Provide the [X, Y] coordinate of the cell's center where the given text is located.  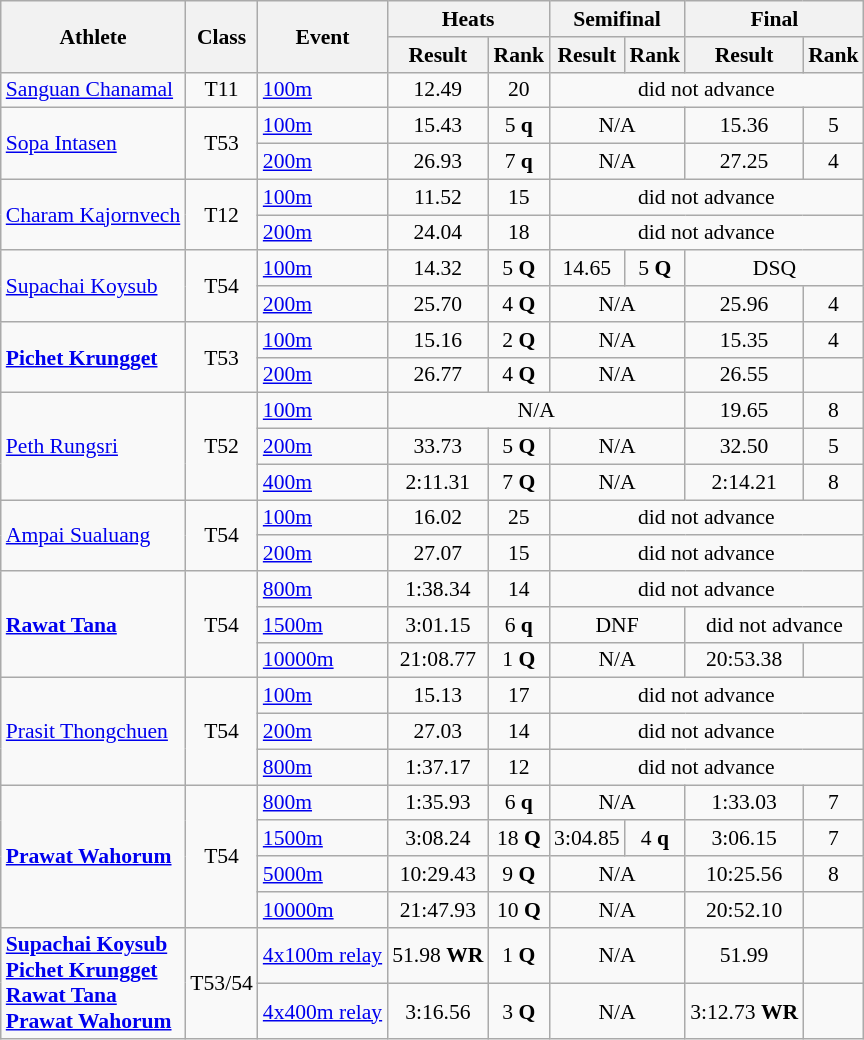
20:52.10 [744, 910]
33.73 [438, 447]
4x100m relay [322, 955]
4 q [656, 839]
27.03 [438, 732]
24.04 [438, 233]
18 Q [520, 839]
12 [520, 767]
21:47.93 [438, 910]
DSQ [774, 269]
1:35.93 [438, 803]
Pichet Krungget [94, 358]
2:11.31 [438, 482]
Sopa Intasen [94, 144]
25.96 [744, 304]
Event [322, 36]
T11 [221, 90]
2 Q [520, 340]
Class [221, 36]
14.65 [586, 269]
3:08.24 [438, 839]
T53/54 [221, 983]
14.32 [438, 269]
2:14.21 [744, 482]
7 Q [520, 482]
25 [520, 518]
51.98 WR [438, 955]
1:37.17 [438, 767]
21:08.77 [438, 660]
9 Q [520, 874]
Prawat Wahorum [94, 856]
DNF [617, 625]
3:04.85 [586, 839]
20:53.38 [744, 660]
10:25.56 [744, 874]
3:06.15 [744, 839]
Supachai Koysub Pichet Krungget Rawat Tana Prawat Wahorum [94, 983]
20 [520, 90]
Prasit Thongchuen [94, 732]
Peth Rungsri [94, 446]
Heats [468, 19]
15.13 [438, 696]
1:38.34 [438, 589]
12.49 [438, 90]
27.07 [438, 554]
4x400m relay [322, 1011]
26.55 [744, 375]
27.25 [744, 162]
51.99 [744, 955]
1:33.03 [744, 803]
3 Q [520, 1011]
Athlete [94, 36]
10 Q [520, 910]
3:12.73 WR [744, 1011]
15.16 [438, 340]
Final [774, 19]
3:01.15 [438, 625]
Ampai Sualuang [94, 536]
16.02 [438, 518]
32.50 [744, 447]
15.36 [744, 126]
26.77 [438, 375]
Charam Kajornvech [94, 214]
5 q [520, 126]
26.93 [438, 162]
15.43 [438, 126]
19.65 [744, 411]
11.52 [438, 197]
7 q [520, 162]
25.70 [438, 304]
15.35 [744, 340]
Sanguan Chanamal [94, 90]
400m [322, 482]
Semifinal [617, 19]
18 [520, 233]
5000m [322, 874]
10:29.43 [438, 874]
T52 [221, 446]
Supachai Koysub [94, 286]
3:16.56 [438, 1011]
T12 [221, 214]
17 [520, 696]
Rawat Tana [94, 624]
